Determine the (X, Y) coordinate at the center of the cell enclosing the given text.  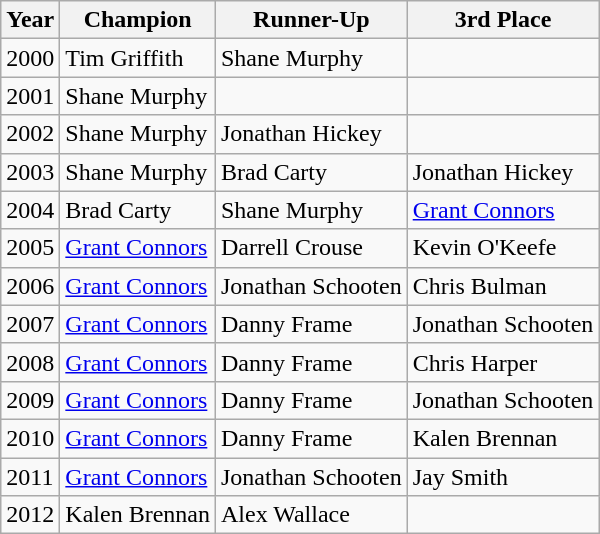
Runner-Up (311, 20)
2001 (30, 96)
Year (30, 20)
2000 (30, 58)
2008 (30, 362)
2007 (30, 324)
2011 (30, 477)
2003 (30, 172)
Chris Harper (503, 362)
Jay Smith (503, 477)
Kevin O'Keefe (503, 248)
Chris Bulman (503, 286)
Champion (138, 20)
2010 (30, 438)
2012 (30, 515)
2006 (30, 286)
2004 (30, 210)
2009 (30, 400)
2005 (30, 248)
2002 (30, 134)
Darrell Crouse (311, 248)
3rd Place (503, 20)
Alex Wallace (311, 515)
Tim Griffith (138, 58)
